Find where the given text appears and provide that cell's center as [X, Y] coordinate. 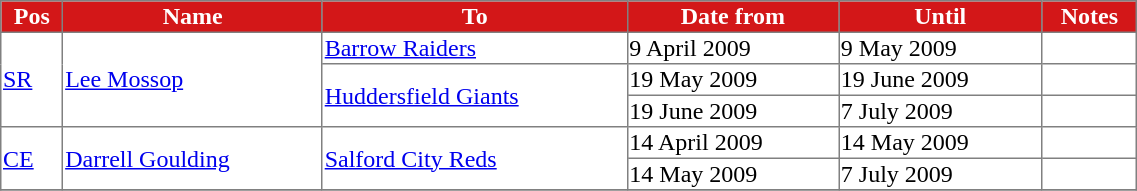
Salford City Reds [474, 158]
Darrell Goulding [193, 158]
Huddersfield Giants [474, 96]
Barrow Raiders [474, 48]
Name [193, 17]
Date from [733, 17]
Notes [1090, 17]
14 April 2009 [733, 143]
9 April 2009 [733, 48]
Until [940, 17]
SR [32, 79]
9 May 2009 [940, 48]
Lee Mossop [193, 79]
19 May 2009 [733, 80]
To [474, 17]
CE [32, 158]
Pos [32, 17]
